Locate the cell with the specified text and output its [x, y] center coordinate. 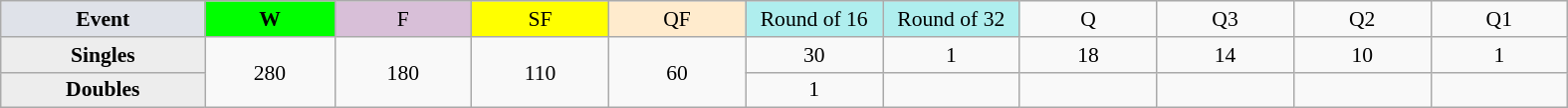
SF [541, 19]
30 [814, 55]
280 [270, 72]
10 [1362, 55]
60 [677, 72]
Event [104, 19]
QF [677, 19]
W [270, 19]
Doubles [104, 90]
Round of 32 [951, 19]
14 [1226, 55]
18 [1088, 55]
180 [403, 72]
Q2 [1362, 19]
Q1 [1499, 19]
Round of 16 [814, 19]
110 [541, 72]
Singles [104, 55]
F [403, 19]
Q [1088, 19]
Q3 [1226, 19]
